Provide the (X, Y) coordinate of the cell's center where the given text is located.  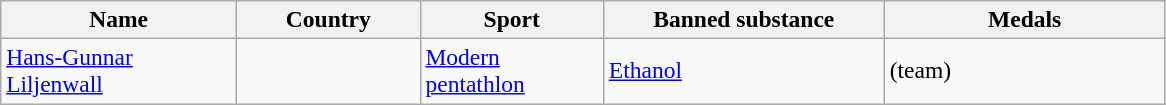
Banned substance (744, 19)
Modern pentathlon (512, 70)
Country (328, 19)
Hans-Gunnar Liljenwall (119, 70)
Name (119, 19)
Medals (1024, 19)
Sport (512, 19)
(team) (1024, 70)
Ethanol (744, 70)
